Search for the cell housing the specified text and yield its [X, Y] center coordinate. 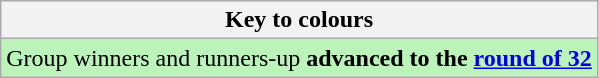
Key to colours [300, 20]
Group winners and runners-up advanced to the round of 32 [300, 58]
